Determine the [x, y] coordinate at the center of the cell enclosing the given text.  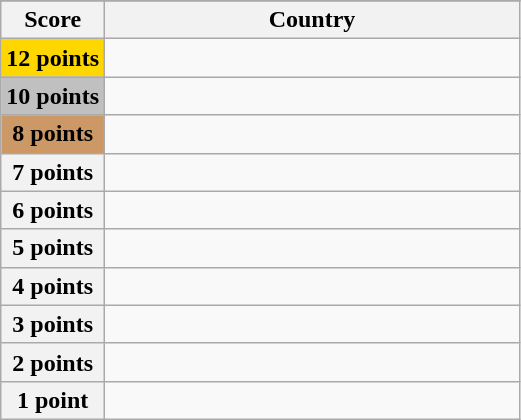
10 points [53, 96]
2 points [53, 362]
1 point [53, 400]
Country [312, 20]
5 points [53, 248]
4 points [53, 286]
12 points [53, 58]
Score [53, 20]
7 points [53, 172]
8 points [53, 134]
3 points [53, 324]
6 points [53, 210]
